Pinpoint the cell where the given text exists, returning its [X, Y] midpoint coordinate. 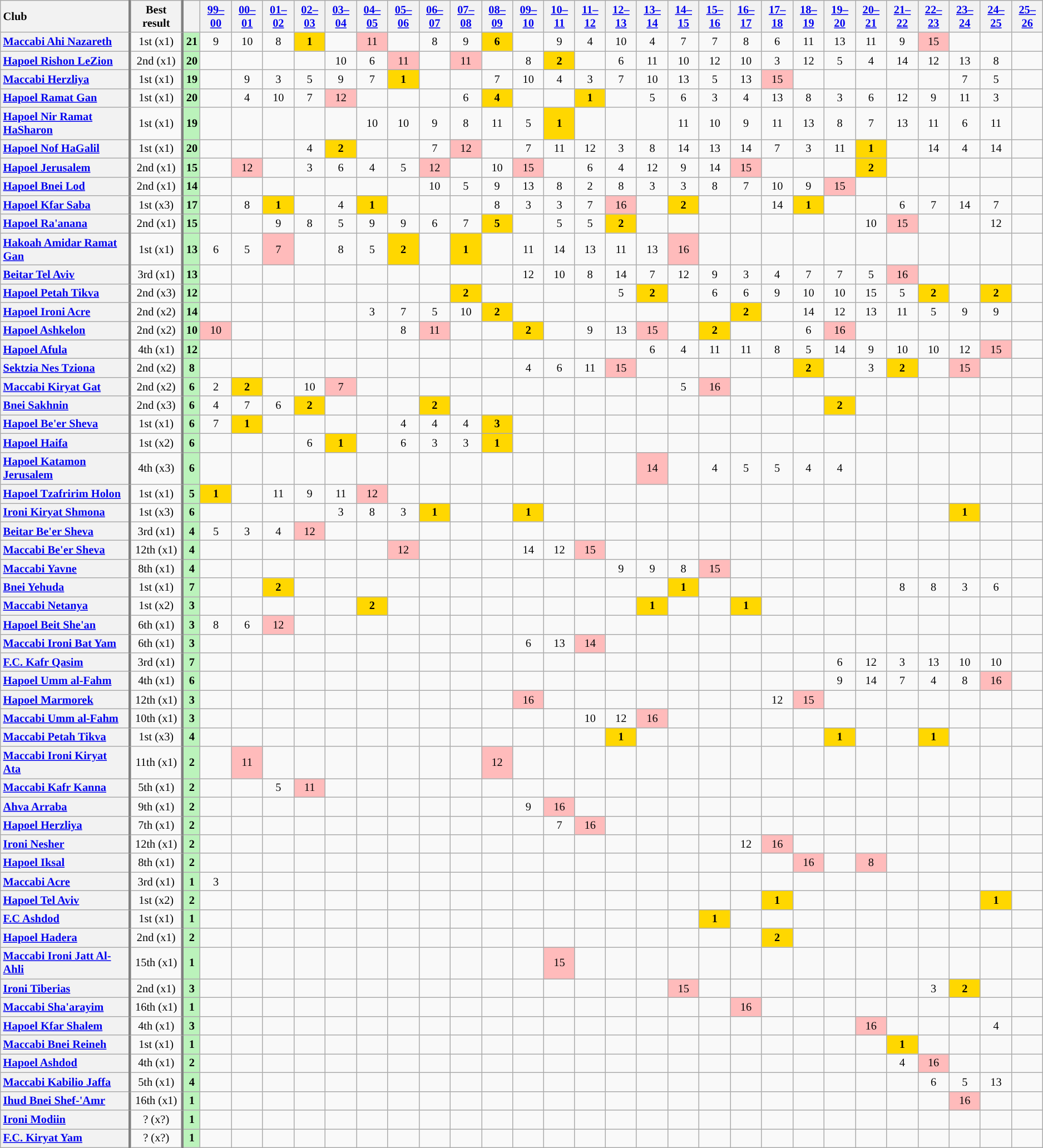
Maccabi Herzliya [65, 79]
05–06 [403, 16]
00–01 [247, 16]
21–22 [902, 16]
Bnei Yehuda [65, 587]
Maccabi Netanya [65, 606]
Hapoel Nof HaGalil [65, 149]
Hapoel Ironi Acre [65, 312]
07–08 [466, 16]
Hakoah Amidar Ramat Gan [65, 249]
12–13 [621, 16]
08–09 [497, 16]
22–23 [933, 16]
Maccabi Petah Tikva [65, 737]
Hapoel Herzliya [65, 825]
Hapoel Nir Ramat HaSharon [65, 123]
11–12 [590, 16]
Hapoel Kfar Shalem [65, 1026]
9th (x1) [156, 806]
Hapoel Rishon LeZion [65, 61]
Maccabi Ironi Jatt Al-Ahli [65, 963]
Ironi Nesher [65, 844]
Hapoel Tzafririm Holon [65, 493]
17 [191, 205]
04–05 [372, 16]
Maccabi Sha'arayim [65, 1007]
13–14 [652, 16]
10–11 [560, 16]
Hapoel Hadera [65, 938]
25–26 [1027, 16]
Hapoel Ashdod [65, 1063]
99–00 [216, 16]
4th (x3) [156, 468]
F.C. Kafr Qasim [65, 662]
Beitar Tel Aviv [65, 274]
F.C Ashdod [65, 919]
15th (x1) [156, 963]
Maccabi Be'er Sheva [65, 550]
Maccabi Umm al-Fahm [65, 718]
09–10 [528, 16]
Ironi Tiberias [65, 988]
Maccabi Ironi Bat Yam [65, 644]
Hapoel Haifa [65, 443]
7th (x1) [156, 825]
Club [65, 16]
Bnei Sakhnin [65, 405]
02–03 [309, 16]
Maccabi Ahi Nazareth [65, 42]
Hapoel Ramat Gan [65, 98]
21 [191, 42]
15–16 [715, 16]
10th (x1) [156, 718]
Ihud Bnei Shef-'Amr [65, 1101]
18–19 [808, 16]
19–20 [839, 16]
Hapoel Afula [65, 349]
Hapoel Ra'anana [65, 224]
Hapoel Katamon Jerusalem [65, 468]
Hapoel Umm al-Fahm [65, 681]
F.C. Kiryat Yam [65, 1138]
24–25 [996, 16]
Beitar Be'er Sheva [65, 531]
Hapoel Marmorek [65, 700]
16–17 [746, 16]
Hapoel Jerusalem [65, 167]
Hapoel Kfar Saba [65, 205]
Maccabi Kabilio Jaffa [65, 1082]
Maccabi Kiryat Gat [65, 387]
06–07 [434, 16]
Maccabi Yavne [65, 568]
Ironi Kiryat Shmona [65, 512]
Best result [156, 16]
Sektzia Nes Tziona [65, 368]
11th (x1) [156, 763]
Hapoel Ashkelon [65, 330]
Ahva Arraba [65, 806]
01–02 [278, 16]
20–21 [871, 16]
Hapoel Tel Aviv [65, 900]
Hapoel Beit She'an [65, 625]
Hapoel Bnei Lod [65, 186]
14–15 [684, 16]
Maccabi Ironi Kiryat Ata [65, 763]
Hapoel Petah Tikva [65, 293]
Maccabi Bnei Reineh [65, 1045]
Maccabi Acre [65, 882]
Ironi Modiin [65, 1119]
Maccabi Kafr Kanna [65, 788]
Hapoel Iksal [65, 863]
23–24 [965, 16]
03–04 [341, 16]
17–18 [777, 16]
Hapoel Be'er Sheva [65, 424]
